Output the (X, Y) coordinate of the center of the cell containing the given text.  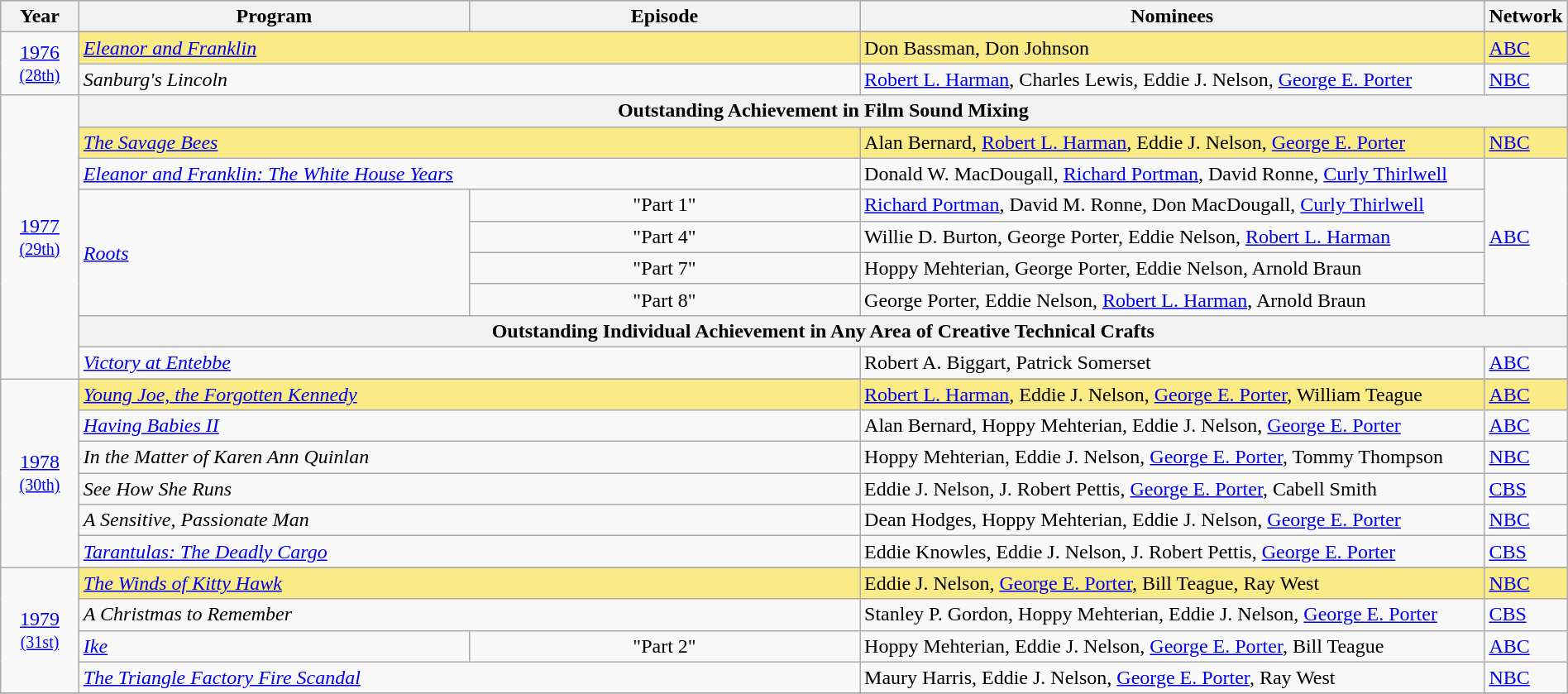
"Part 1" (664, 205)
A Sensitive, Passionate Man (469, 520)
"Part 8" (664, 299)
1979(31st) (40, 630)
The Triangle Factory Fire Scandal (469, 677)
"Part 7" (664, 268)
Maury Harris, Eddie J. Nelson, George E. Porter, Ray West (1173, 677)
Willie D. Burton, George Porter, Eddie Nelson, Robert L. Harman (1173, 237)
Richard Portman, David M. Ronne, Don MacDougall, Curly Thirlwell (1173, 205)
Nominees (1173, 17)
Robert L. Harman, Eddie J. Nelson, George E. Porter, William Teague (1173, 395)
Robert L. Harman, Charles Lewis, Eddie J. Nelson, George E. Porter (1173, 79)
Outstanding Individual Achievement in Any Area of Creative Technical Crafts (823, 331)
Hoppy Mehterian, Eddie J. Nelson, George E. Porter, Tommy Thompson (1173, 457)
Having Babies II (469, 426)
Don Bassman, Don Johnson (1173, 48)
Outstanding Achievement in Film Sound Mixing (823, 111)
Sanburg's Lincoln (469, 79)
Eleanor and Franklin (469, 48)
Eddie J. Nelson, J. Robert Pettis, George E. Porter, Cabell Smith (1173, 489)
Alan Bernard, Robert L. Harman, Eddie J. Nelson, George E. Porter (1173, 142)
Tarantulas: The Deadly Cargo (469, 552)
A Christmas to Remember (469, 615)
Hoppy Mehterian, Eddie J. Nelson, George E. Porter, Bill Teague (1173, 646)
Ike (274, 646)
"Part 4" (664, 237)
Roots (274, 252)
Eddie Knowles, Eddie J. Nelson, J. Robert Pettis, George E. Porter (1173, 552)
In the Matter of Karen Ann Quinlan (469, 457)
Alan Bernard, Hoppy Mehterian, Eddie J. Nelson, George E. Porter (1173, 426)
Victory at Entebbe (469, 362)
Network (1526, 17)
Young Joe, the Forgotten Kennedy (469, 395)
Hoppy Mehterian, George Porter, Eddie Nelson, Arnold Braun (1173, 268)
1976(28th) (40, 64)
Eleanor and Franklin: The White House Years (469, 174)
"Part 2" (664, 646)
Donald W. MacDougall, Richard Portman, David Ronne, Curly Thirlwell (1173, 174)
George Porter, Eddie Nelson, Robert L. Harman, Arnold Braun (1173, 299)
Eddie J. Nelson, George E. Porter, Bill Teague, Ray West (1173, 583)
Episode (664, 17)
Dean Hodges, Hoppy Mehterian, Eddie J. Nelson, George E. Porter (1173, 520)
Robert A. Biggart, Patrick Somerset (1173, 362)
The Savage Bees (469, 142)
Stanley P. Gordon, Hoppy Mehterian, Eddie J. Nelson, George E. Porter (1173, 615)
1978(30th) (40, 473)
1977(29th) (40, 237)
Year (40, 17)
Program (274, 17)
See How She Runs (469, 489)
The Winds of Kitty Hawk (469, 583)
